Return the [X, Y] coordinate for the center point of the cell that contains the specified text.  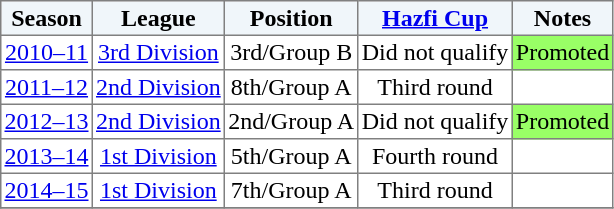
3rd Division [158, 52]
2013–14 [47, 156]
2011–12 [47, 87]
7th/Group A [291, 190]
8th/Group A [291, 87]
Hazfi Cup [435, 18]
Season [47, 18]
League [158, 18]
2nd/Group A [291, 121]
2014–15 [47, 190]
Fourth round [435, 156]
2010–11 [47, 52]
Position [291, 18]
Notes [562, 18]
2012–13 [47, 121]
5th/Group A [291, 156]
3rd/Group B [291, 52]
